Scan for the cell matching the given text and deliver its [x, y] coordinate at center. 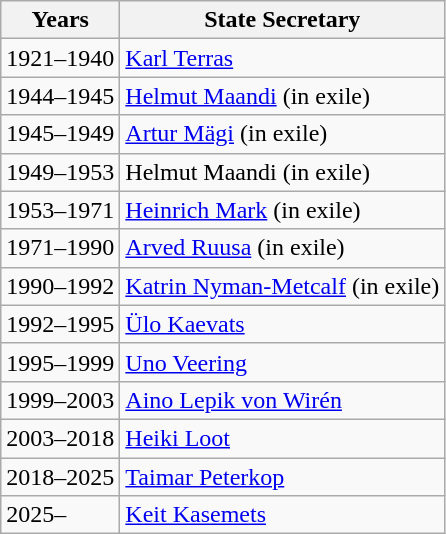
Karl Terras [282, 58]
Taimar Peterkop [282, 477]
Aino Lepik von Wirén [282, 400]
Years [60, 20]
Artur Mägi (in exile) [282, 134]
2003–2018 [60, 438]
2025– [60, 515]
1990–1992 [60, 286]
1971–1990 [60, 248]
Keit Kasemets [282, 515]
1953–1971 [60, 210]
Heiki Loot [282, 438]
Katrin Nyman-Metcalf (in exile) [282, 286]
2018–2025 [60, 477]
1945–1949 [60, 134]
1992–1995 [60, 324]
1949–1953 [60, 172]
1944–1945 [60, 96]
1921–1940 [60, 58]
Heinrich Mark (in exile) [282, 210]
State Secretary [282, 20]
Ülo Kaevats [282, 324]
Arved Ruusa (in exile) [282, 248]
1995–1999 [60, 362]
Uno Veering [282, 362]
1999–2003 [60, 400]
